Provide the [X, Y] coordinate of the cell's center where the given text is located.  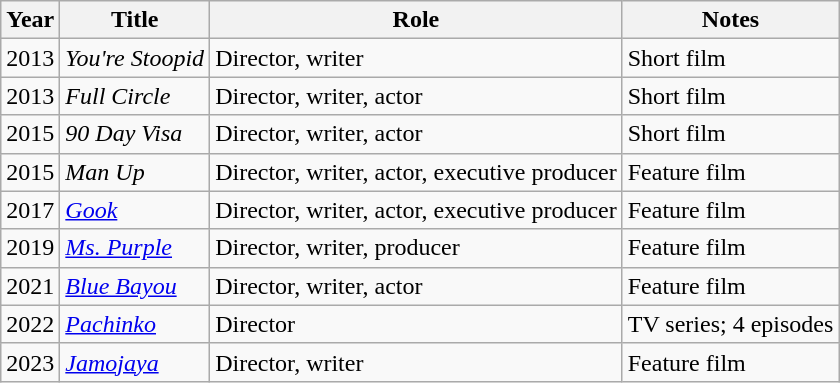
Role [416, 20]
Year [30, 20]
TV series; 4 episodes [730, 324]
Gook [135, 210]
2021 [30, 286]
90 Day Visa [135, 134]
You're Stoopid [135, 58]
Notes [730, 20]
2023 [30, 362]
2019 [30, 248]
Jamojaya [135, 362]
Man Up [135, 172]
Director [416, 324]
Director, writer, producer [416, 248]
Full Circle [135, 96]
2022 [30, 324]
2017 [30, 210]
Title [135, 20]
Pachinko [135, 324]
Blue Bayou [135, 286]
Ms. Purple [135, 248]
